Locate the cell with the specified text and output its (x, y) center coordinate. 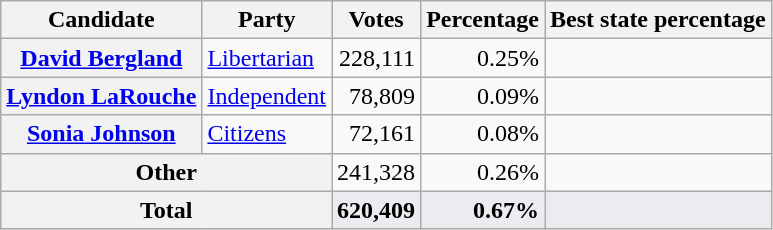
228,111 (376, 58)
620,409 (376, 210)
0.08% (483, 134)
241,328 (376, 172)
78,809 (376, 96)
Candidate (102, 20)
0.09% (483, 96)
Best state percentage (658, 20)
Party (267, 20)
72,161 (376, 134)
Lyndon LaRouche (102, 96)
Sonia Johnson (102, 134)
David Bergland (102, 58)
Total (166, 210)
Other (166, 172)
Votes (376, 20)
0.67% (483, 210)
Citizens (267, 134)
Percentage (483, 20)
0.26% (483, 172)
Independent (267, 96)
0.25% (483, 58)
Libertarian (267, 58)
